Locate the cell with the specified text and output its [X, Y] center coordinate. 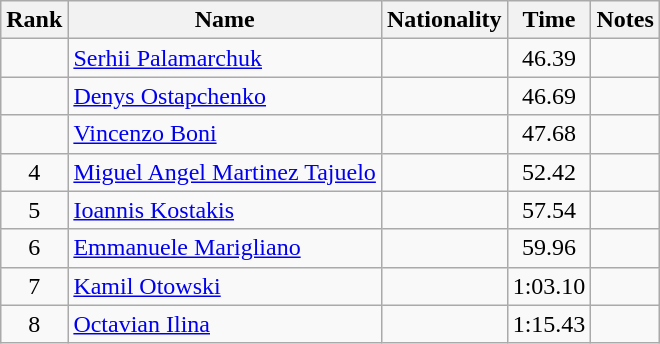
52.42 [549, 172]
46.39 [549, 58]
Rank [34, 20]
59.96 [549, 248]
47.68 [549, 134]
6 [34, 248]
Kamil Otowski [225, 286]
Nationality [444, 20]
Notes [625, 20]
8 [34, 324]
Octavian Ilina [225, 324]
57.54 [549, 210]
Name [225, 20]
Emmanuele Marigliano [225, 248]
Ioannis Kostakis [225, 210]
Time [549, 20]
46.69 [549, 96]
1:03.10 [549, 286]
Vincenzo Boni [225, 134]
7 [34, 286]
4 [34, 172]
Serhii Palamarchuk [225, 58]
Miguel Angel Martinez Tajuelo [225, 172]
Denys Ostapchenko [225, 96]
1:15.43 [549, 324]
5 [34, 210]
